Search for the cell housing the specified text and yield its [x, y] center coordinate. 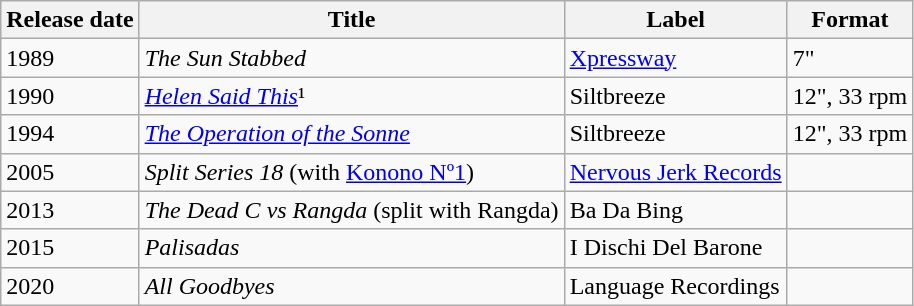
All Goodbyes [352, 286]
Format [850, 20]
Title [352, 20]
The Sun Stabbed [352, 58]
2020 [70, 286]
I Dischi Del Barone [676, 248]
Label [676, 20]
Xpressway [676, 58]
Ba Da Bing [676, 210]
1990 [70, 96]
Nervous Jerk Records [676, 172]
Palisadas [352, 248]
2015 [70, 248]
Release date [70, 20]
7" [850, 58]
Split Series 18 (with Konono Nº1) [352, 172]
Language Recordings [676, 286]
The Dead C vs Rangda (split with Rangda) [352, 210]
The Operation of the Sonne [352, 134]
1989 [70, 58]
Helen Said This¹ [352, 96]
1994 [70, 134]
2005 [70, 172]
2013 [70, 210]
